Extract the [x, y] coordinate from the center of the cell holding the provided text.  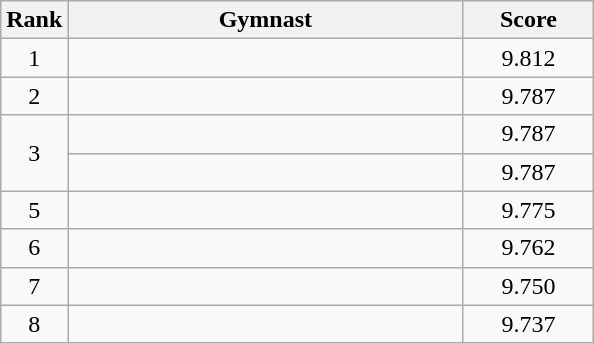
9.737 [528, 324]
9.750 [528, 286]
7 [34, 286]
9.812 [528, 58]
8 [34, 324]
6 [34, 248]
5 [34, 210]
3 [34, 153]
1 [34, 58]
Gymnast [266, 20]
Score [528, 20]
Rank [34, 20]
9.762 [528, 248]
2 [34, 96]
9.775 [528, 210]
